Search for the cell housing the specified text and yield its (X, Y) center coordinate. 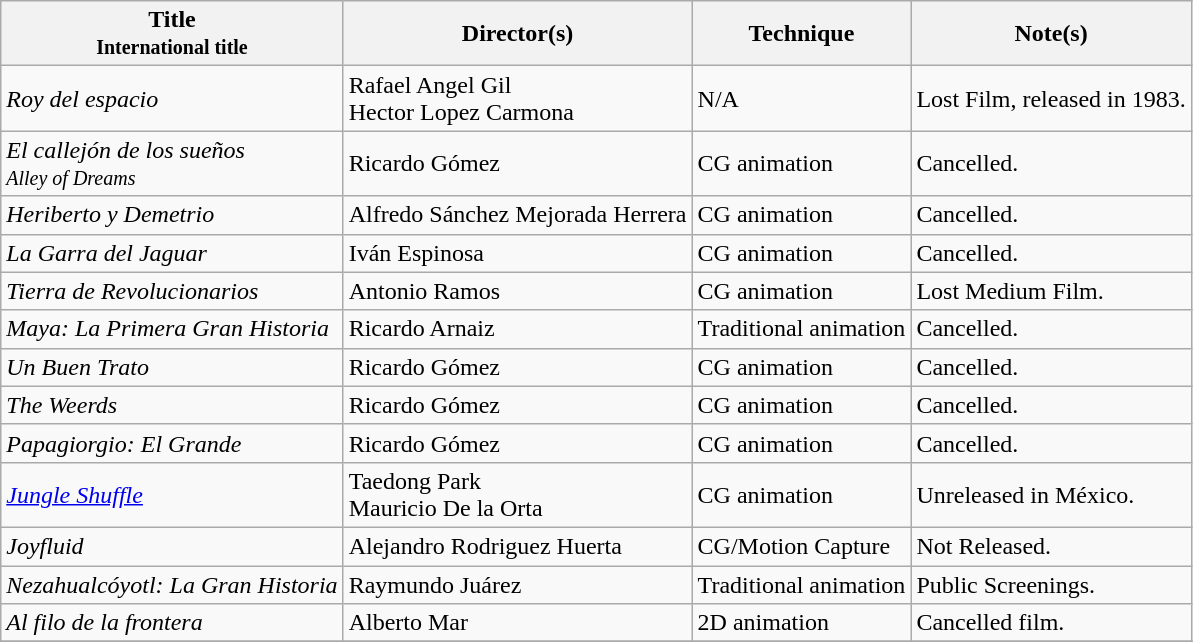
Al filo de la frontera (172, 623)
Taedong ParkMauricio De la Orta (518, 494)
Un Buen Trato (172, 367)
Roy del espacio (172, 98)
Public Screenings. (1051, 585)
Alberto Mar (518, 623)
Lost Film, released in 1983. (1051, 98)
2D animation (802, 623)
CG/Motion Capture (802, 546)
Papagiorgio: El Grande (172, 443)
The Weerds (172, 405)
Ricardo Arnaiz (518, 329)
Tierra de Revolucionarios (172, 291)
Rafael Angel GilHector Lopez Carmona (518, 98)
Jungle Shuffle (172, 494)
Alfredo Sánchez Mejorada Herrera (518, 215)
Alejandro Rodriguez Huerta (518, 546)
Iván Espinosa (518, 253)
Note(s) (1051, 34)
Raymundo Juárez (518, 585)
N/A (802, 98)
Director(s) (518, 34)
El callejón de los sueñosAlley of Dreams (172, 164)
Maya: La Primera Gran Historia (172, 329)
Unreleased in México. (1051, 494)
TitleInternational title (172, 34)
Cancelled film. (1051, 623)
Lost Medium Film. (1051, 291)
Technique (802, 34)
Not Released. (1051, 546)
Joyfluid (172, 546)
Nezahualcóyotl: La Gran Historia (172, 585)
Antonio Ramos (518, 291)
Heriberto y Demetrio (172, 215)
La Garra del Jaguar (172, 253)
